Locate the cell with the specified text and output its (x, y) center coordinate. 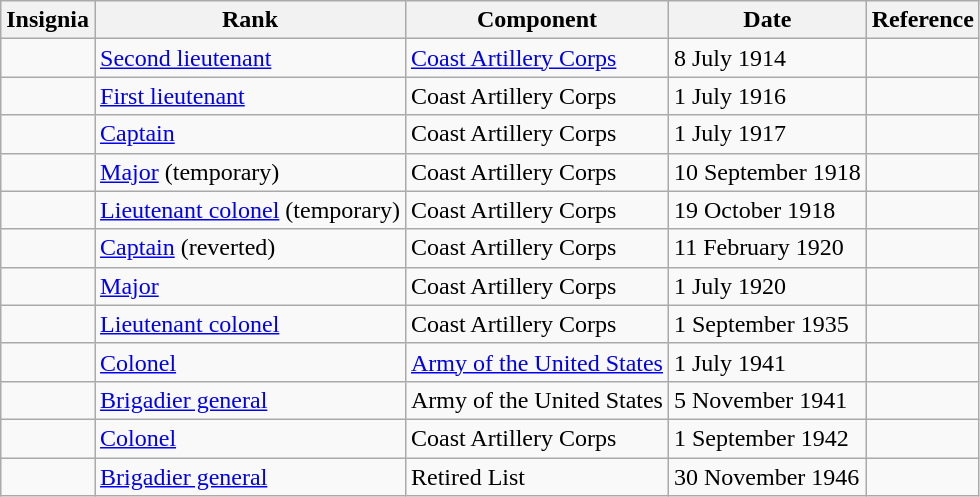
Major (250, 286)
1 July 1941 (767, 362)
5 November 1941 (767, 400)
Captain (250, 134)
Component (536, 20)
8 July 1914 (767, 58)
1 September 1942 (767, 438)
Insignia (48, 20)
1 September 1935 (767, 324)
11 February 1920 (767, 248)
Lieutenant colonel (250, 324)
Date (767, 20)
Captain (reverted) (250, 248)
Rank (250, 20)
Lieutenant colonel (temporary) (250, 210)
1 July 1916 (767, 96)
Major (temporary) (250, 172)
30 November 1946 (767, 477)
19 October 1918 (767, 210)
Second lieutenant (250, 58)
First lieutenant (250, 96)
1 July 1920 (767, 286)
Retired List (536, 477)
1 July 1917 (767, 134)
10 September 1918 (767, 172)
Reference (922, 20)
